Find where the given text appears and provide that cell's center as [x, y] coordinate. 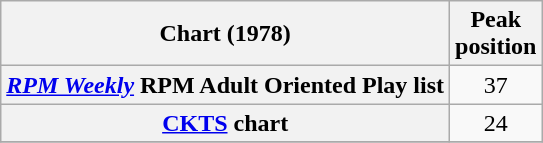
37 [496, 85]
24 [496, 123]
Chart (1978) [226, 34]
Peakposition [496, 34]
CKTS chart [226, 123]
RPM Weekly RPM Adult Oriented Play list [226, 85]
